Return (X, Y) of the center of cell containing provided text 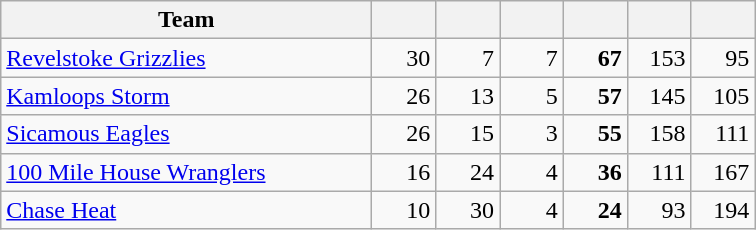
57 (595, 96)
153 (659, 58)
13 (468, 96)
10 (404, 210)
36 (595, 172)
167 (723, 172)
93 (659, 210)
67 (595, 58)
5 (532, 96)
105 (723, 96)
95 (723, 58)
100 Mile House Wranglers (186, 172)
16 (404, 172)
Revelstoke Grizzlies (186, 58)
Kamloops Storm (186, 96)
Sicamous Eagles (186, 134)
145 (659, 96)
Team (186, 20)
3 (532, 134)
55 (595, 134)
194 (723, 210)
Chase Heat (186, 210)
15 (468, 134)
158 (659, 134)
